Output the (x, y) coordinate of the center of the cell containing the given text.  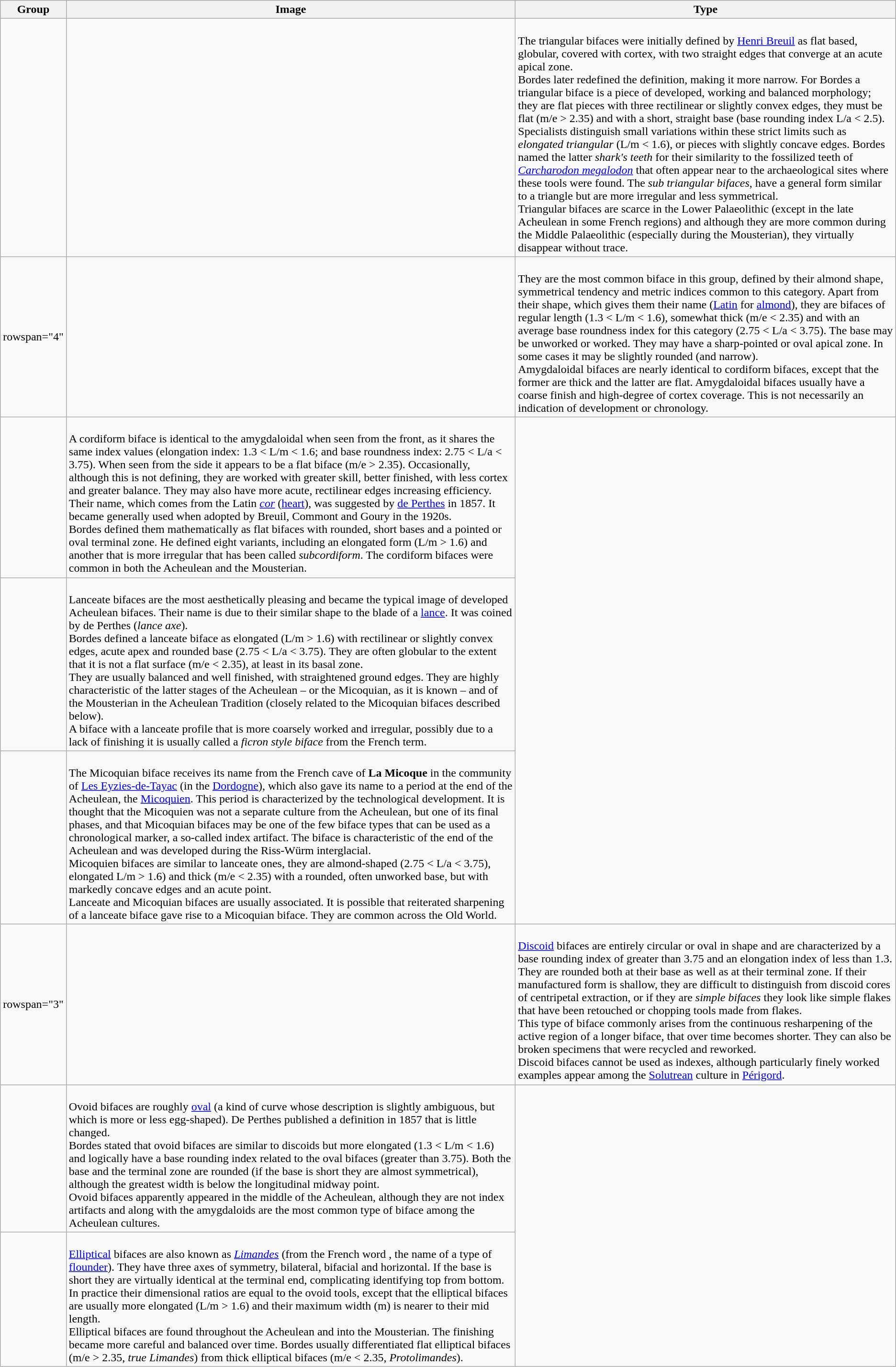
Group (34, 10)
rowspan="4" (34, 337)
rowspan="3" (34, 1005)
Image (291, 10)
Type (706, 10)
